Find where the given text appears and provide that cell's center as (x, y) coordinate. 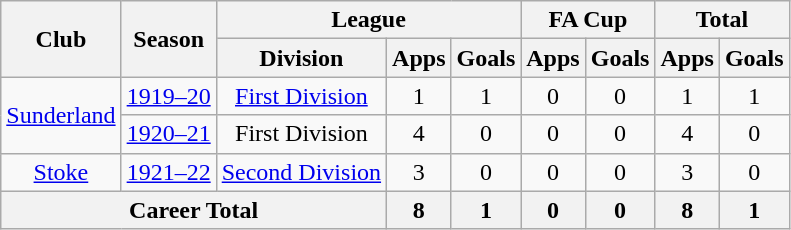
Stoke (61, 172)
Division (301, 58)
Second Division (301, 172)
Total (722, 20)
1919–20 (168, 96)
Sunderland (61, 115)
1920–21 (168, 134)
Season (168, 39)
League (368, 20)
1921–22 (168, 172)
Career Total (194, 210)
Club (61, 39)
FA Cup (588, 20)
